Locate the cell with the specified text and output its [X, Y] center coordinate. 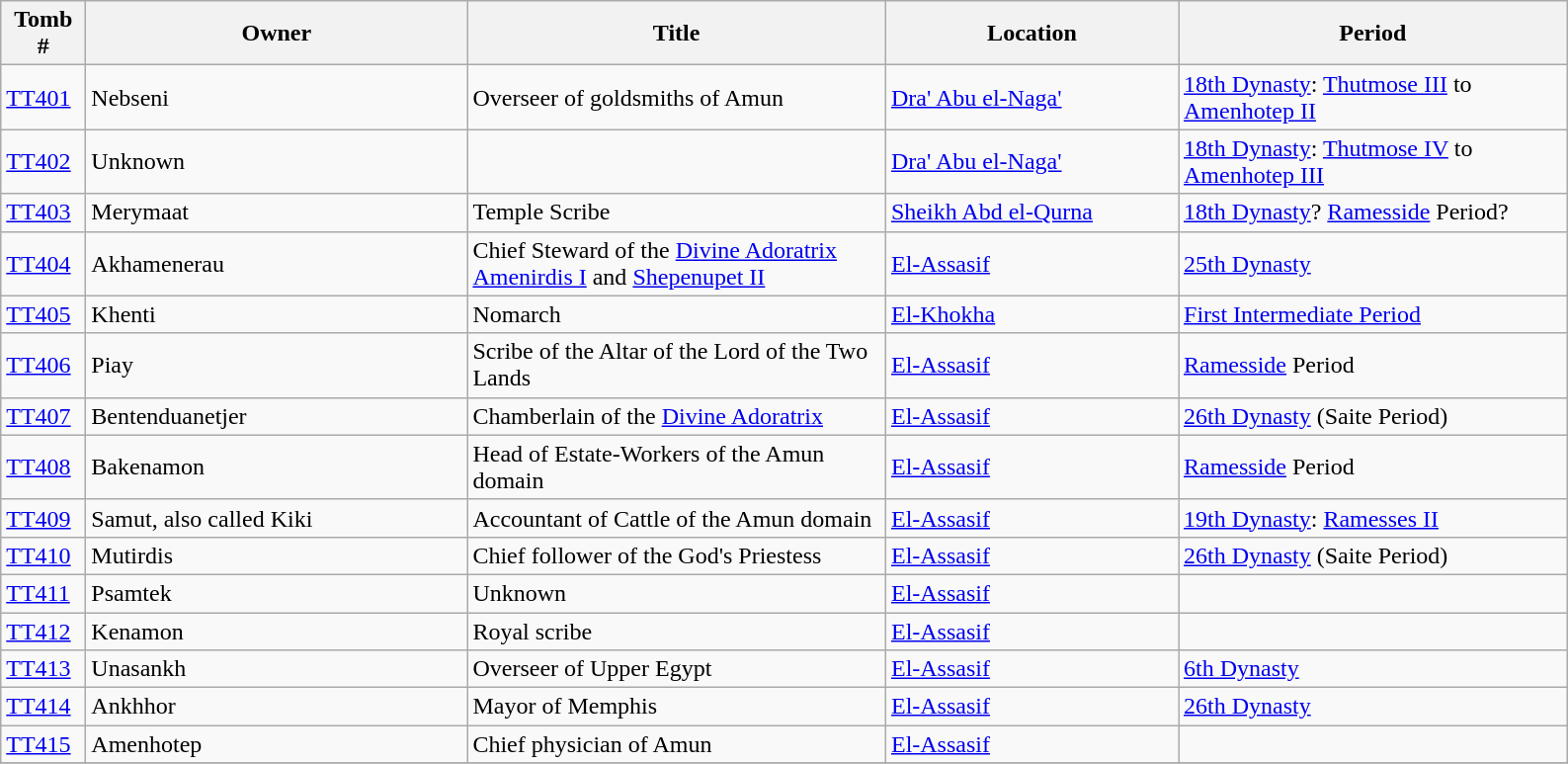
TT413 [43, 669]
Unasankh [277, 669]
19th Dynasty: Ramesses II [1372, 518]
26th Dynasty [1372, 707]
Psamtek [277, 593]
Period [1372, 34]
TT410 [43, 555]
TT415 [43, 744]
Chamberlain of the Divine Adoratrix [677, 416]
TT401 [43, 97]
Overseer of Upper Egypt [677, 669]
Akhamenerau [277, 263]
Overseer of goldsmiths of Amun [677, 97]
Nomarch [677, 314]
Sheikh Abd el-Qurna [1032, 212]
Ankhhor [277, 707]
Chief Steward of the Divine Adoratrix Amenirdis I and Shepenupet II [677, 263]
Chief follower of the God's Priestess [677, 555]
Accountant of Cattle of the Amun domain [677, 518]
Title [677, 34]
Nebseni [277, 97]
25th Dynasty [1372, 263]
Amenhotep [277, 744]
Scribe of the Altar of the Lord of the Two Lands [677, 366]
TT402 [43, 162]
Merymaat [277, 212]
Bentenduanetjer [277, 416]
TT406 [43, 366]
Location [1032, 34]
Mutirdis [277, 555]
Piay [277, 366]
TT412 [43, 632]
Bakenamon [277, 467]
TT405 [43, 314]
TT404 [43, 263]
Head of Estate-Workers of the Amun domain [677, 467]
TT407 [43, 416]
18th Dynasty: Thutmose III to Amenhotep II [1372, 97]
Chief physician of Amun [677, 744]
Khenti [277, 314]
Mayor of Memphis [677, 707]
18th Dynasty: Thutmose IV to Amenhotep III [1372, 162]
First Intermediate Period [1372, 314]
Royal scribe [677, 632]
El-Khokha [1032, 314]
Tomb # [43, 34]
TT403 [43, 212]
Kenamon [277, 632]
TT414 [43, 707]
TT408 [43, 467]
6th Dynasty [1372, 669]
18th Dynasty? Ramesside Period? [1372, 212]
Temple Scribe [677, 212]
Samut, also called Kiki [277, 518]
Owner [277, 34]
TT411 [43, 593]
TT409 [43, 518]
